Detect which cell encompasses the target text, then output its [X, Y] center coordinate. 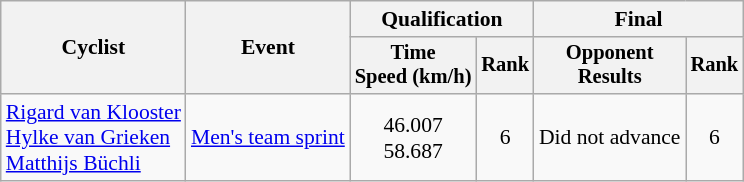
Rigard van KloosterHylke van GriekenMatthijs Büchli [94, 138]
Event [268, 48]
Final [638, 19]
Cyclist [94, 48]
Did not advance [610, 138]
TimeSpeed (km/h) [414, 66]
Men's team sprint [268, 138]
46.00758.687 [414, 138]
OpponentResults [610, 66]
Qualification [442, 19]
